Scan for the cell matching the given text and deliver its [x, y] coordinate at center. 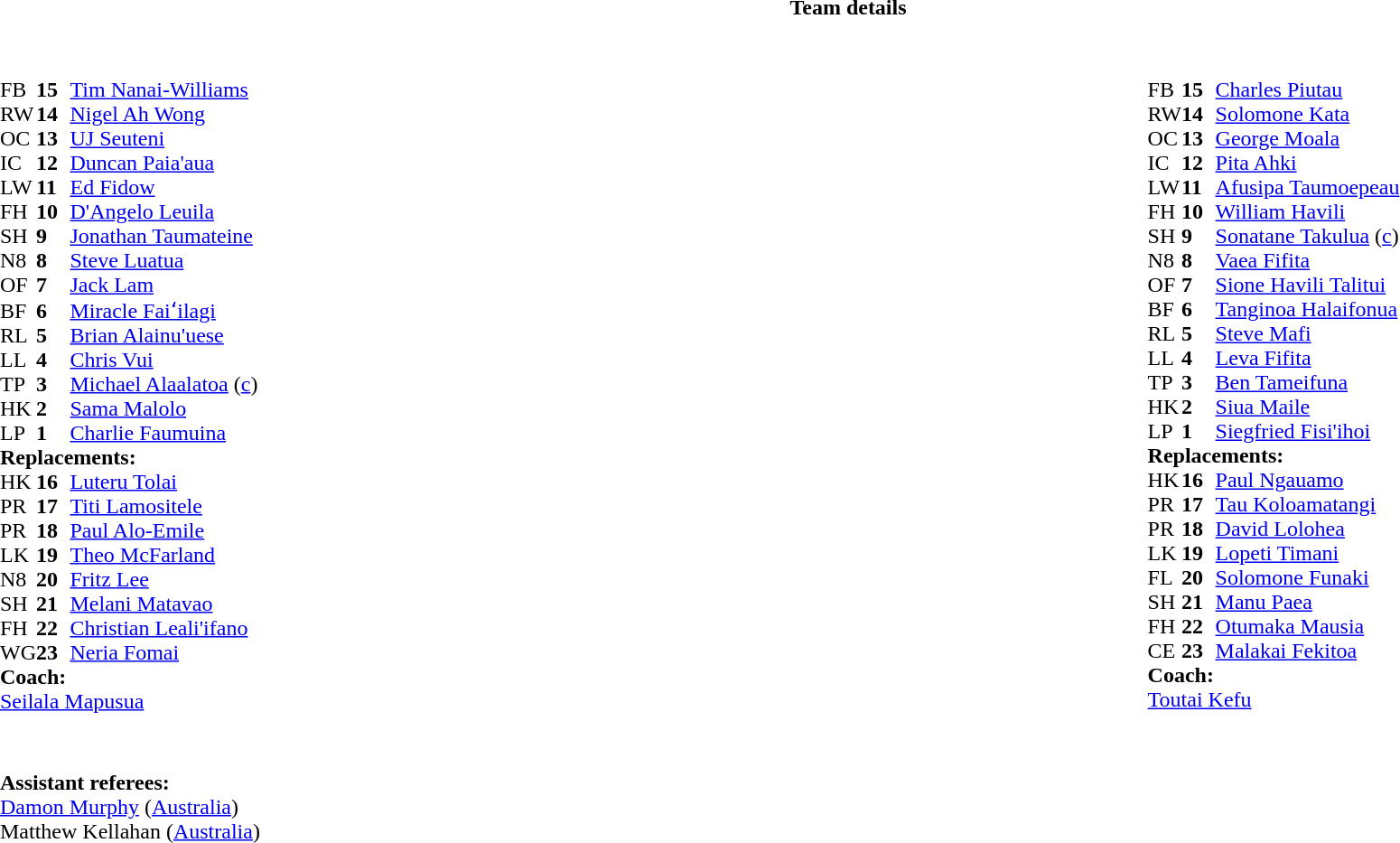
Leva Fifita [1308, 358]
Jack Lam [163, 286]
Otumaka Mausia [1308, 627]
Fritz Lee [163, 580]
Brian Alainu'uese [163, 336]
Afusipa Taumoepeau [1308, 188]
Lopeti Timani [1308, 553]
Pita Ahki [1308, 163]
Vaea Fifita [1308, 260]
CE [1165, 651]
Tanginoa Halaifonua [1308, 309]
Ed Fidow [163, 188]
D'Angelo Leuila [163, 211]
Jonathan Taumateine [163, 237]
Seilala Mapusua [128, 701]
Titi Lamositele [163, 506]
Paul Alo-Emile [163, 531]
Charlie Faumuina [163, 434]
WG [18, 652]
Sonatane Takulua (c) [1308, 237]
Theo McFarland [163, 555]
Melani Matavao [163, 604]
Duncan Paia'aua [163, 163]
Siua Maile [1308, 407]
Chris Vui [163, 360]
David Lolohea [1308, 529]
Michael Alaalatoa (c) [163, 385]
Nigel Ah Wong [163, 114]
Tim Nanai-Williams [163, 90]
Tau Koloamatangi [1308, 504]
Solomone Kata [1308, 114]
Steve Mafi [1308, 334]
Solomone Funaki [1308, 578]
Sione Havili Talitui [1308, 286]
Christian Leali'ifano [163, 629]
Charles Piutau [1308, 90]
Ben Tameifuna [1308, 383]
Neria Fomai [163, 652]
Malakai Fekitoa [1308, 651]
Toutai Kefu [1274, 699]
UJ Seuteni [163, 139]
Paul Ngauamo [1308, 481]
Manu Paea [1308, 602]
Steve Luatua [163, 260]
FL [1165, 578]
Sama Malolo [163, 408]
William Havili [1308, 211]
Siegfried Fisi'ihoi [1308, 432]
Luteru Tolai [163, 482]
George Moala [1308, 139]
Miracle Faiʻilagi [163, 310]
